Identify which cell holds the provided text, then report its [X, Y] central coordinate. 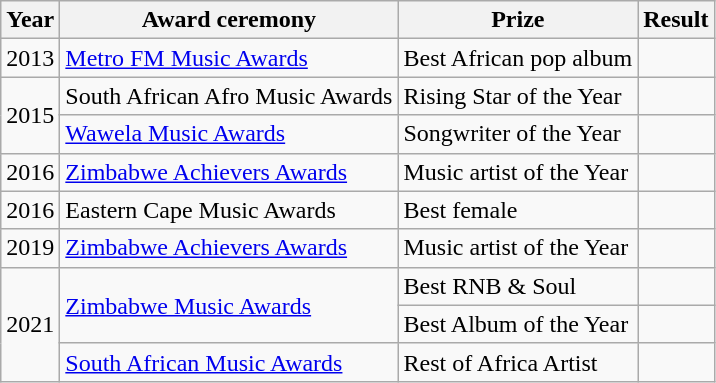
2021 [30, 324]
Best African pop album [518, 58]
South African Music Awards [229, 362]
2015 [30, 115]
2019 [30, 248]
Wawela Music Awards [229, 134]
Best Album of the Year [518, 324]
Eastern Cape Music Awards [229, 210]
Rest of Africa Artist [518, 362]
Songwriter of the Year [518, 134]
Best female [518, 210]
South African Afro Music Awards [229, 96]
Rising Star of the Year [518, 96]
Award ceremony [229, 20]
Year [30, 20]
Zimbabwe Music Awards [229, 305]
Prize [518, 20]
2013 [30, 58]
Best RNB & Soul [518, 286]
Metro FM Music Awards [229, 58]
Result [676, 20]
